Capture the cell that displays the provided text and extract its [x, y] central coordinate. 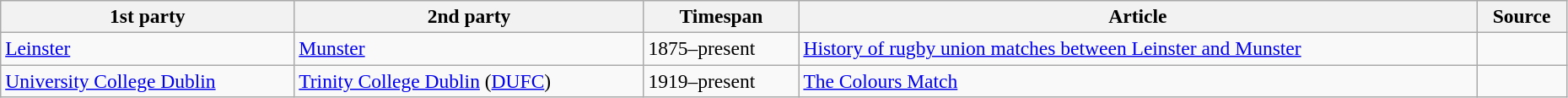
Leinster [148, 48]
Timespan [721, 16]
Trinity College Dublin (DUFC) [469, 80]
Source [1522, 16]
2nd party [469, 16]
Article [1138, 16]
Munster [469, 48]
1st party [148, 16]
The Colours Match [1138, 80]
University College Dublin [148, 80]
History of rugby union matches between Leinster and Munster [1138, 48]
1875–present [721, 48]
1919–present [721, 80]
